Output the [X, Y] coordinate of the center of the cell containing the given text.  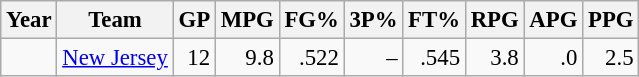
FT% [434, 20]
Year [29, 20]
PPG [611, 20]
.0 [554, 58]
12 [194, 58]
– [374, 58]
.522 [312, 58]
RPG [494, 20]
9.8 [247, 58]
Team [115, 20]
GP [194, 20]
MPG [247, 20]
APG [554, 20]
2.5 [611, 58]
3P% [374, 20]
New Jersey [115, 58]
3.8 [494, 58]
FG% [312, 20]
.545 [434, 58]
